Return (x, y) of the center of cell containing provided text 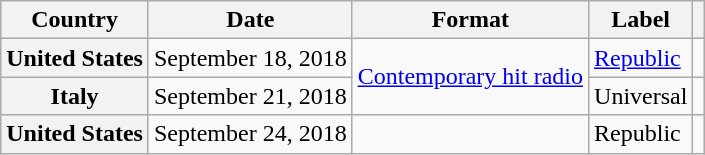
September 24, 2018 (250, 134)
September 21, 2018 (250, 96)
Label (641, 20)
Contemporary hit radio (470, 77)
September 18, 2018 (250, 58)
Universal (641, 96)
Country (75, 20)
Italy (75, 96)
Date (250, 20)
Format (470, 20)
